Pinpoint the cell where the given text exists, returning its [X, Y] midpoint coordinate. 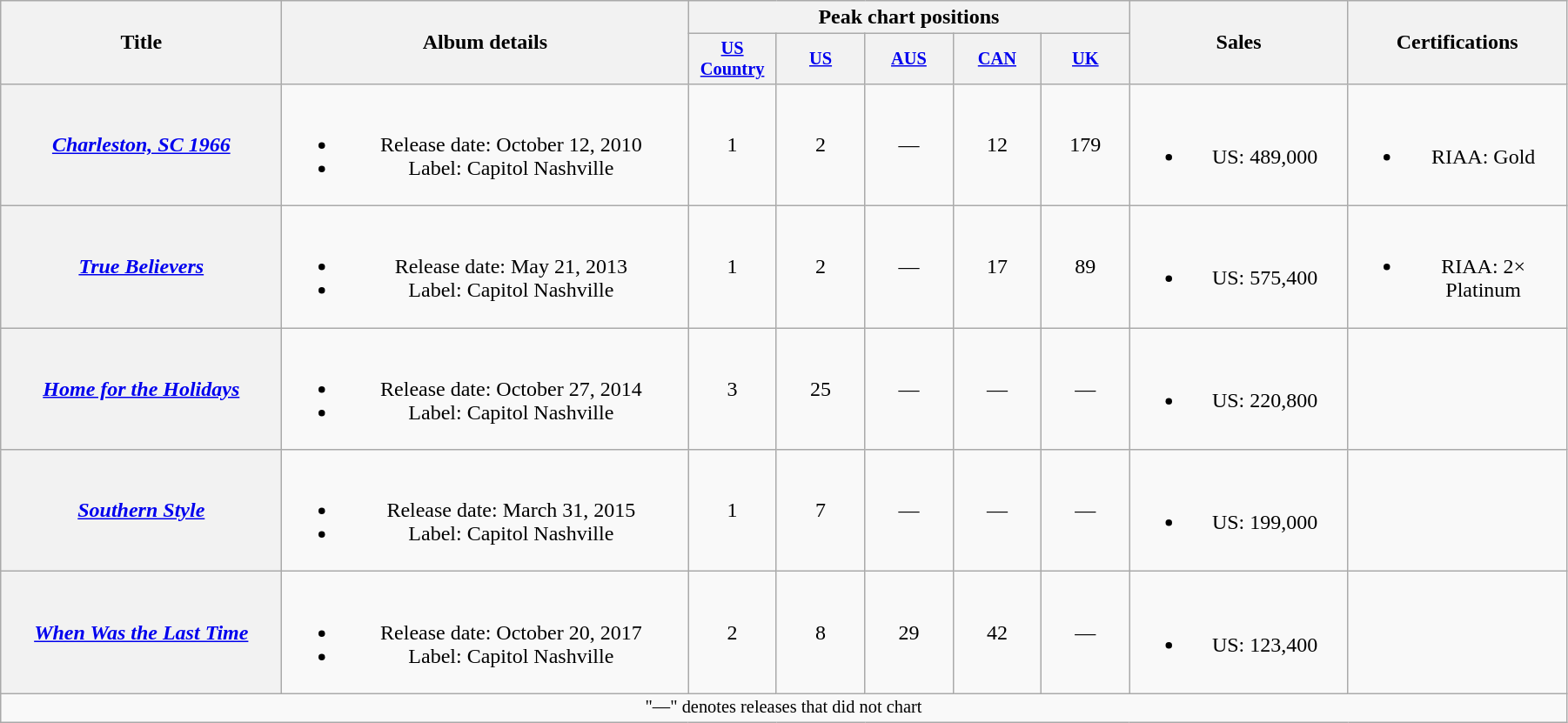
3 [733, 389]
179 [1086, 144]
UK [1086, 59]
29 [908, 633]
Peak chart positions [908, 17]
When Was the Last Time [141, 633]
Sales [1239, 43]
Release date: October 12, 2010Label: Capitol Nashville [486, 144]
25 [820, 389]
Release date: March 31, 2015Label: Capitol Nashville [486, 511]
12 [997, 144]
US: 489,000 [1239, 144]
89 [1086, 267]
RIAA: 2× Platinum [1457, 267]
US [820, 59]
US: 199,000 [1239, 511]
US: 123,400 [1239, 633]
Charleston, SC 1966 [141, 144]
CAN [997, 59]
Southern Style [141, 511]
RIAA: Gold [1457, 144]
Release date: October 27, 2014Label: Capitol Nashville [486, 389]
US: 575,400 [1239, 267]
"—" denotes releases that did not chart [783, 708]
7 [820, 511]
8 [820, 633]
Release date: May 21, 2013Label: Capitol Nashville [486, 267]
Release date: October 20, 2017Label: Capitol Nashville [486, 633]
True Believers [141, 267]
Certifications [1457, 43]
US: 220,800 [1239, 389]
17 [997, 267]
Home for the Holidays [141, 389]
AUS [908, 59]
Title [141, 43]
Album details [486, 43]
US Country [733, 59]
42 [997, 633]
